Return the [x, y] coordinate for the center point of the cell that contains the specified text.  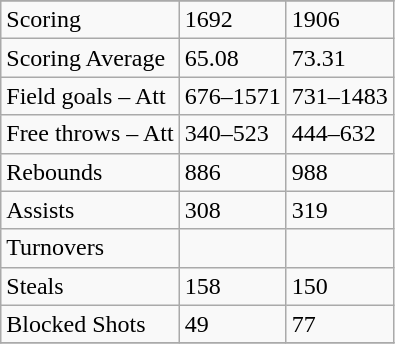
731–1483 [340, 96]
340–523 [232, 134]
158 [232, 286]
444–632 [340, 134]
319 [340, 210]
308 [232, 210]
65.08 [232, 58]
676–1571 [232, 96]
Steals [90, 286]
988 [340, 172]
Scoring Average [90, 58]
150 [340, 286]
49 [232, 324]
1692 [232, 20]
Blocked Shots [90, 324]
886 [232, 172]
Field goals – Att [90, 96]
Free throws – Att [90, 134]
Turnovers [90, 248]
1906 [340, 20]
Assists [90, 210]
Rebounds [90, 172]
73.31 [340, 58]
Scoring [90, 20]
77 [340, 324]
